Provide the (x, y) coordinate of the cell's center where the given text is located.  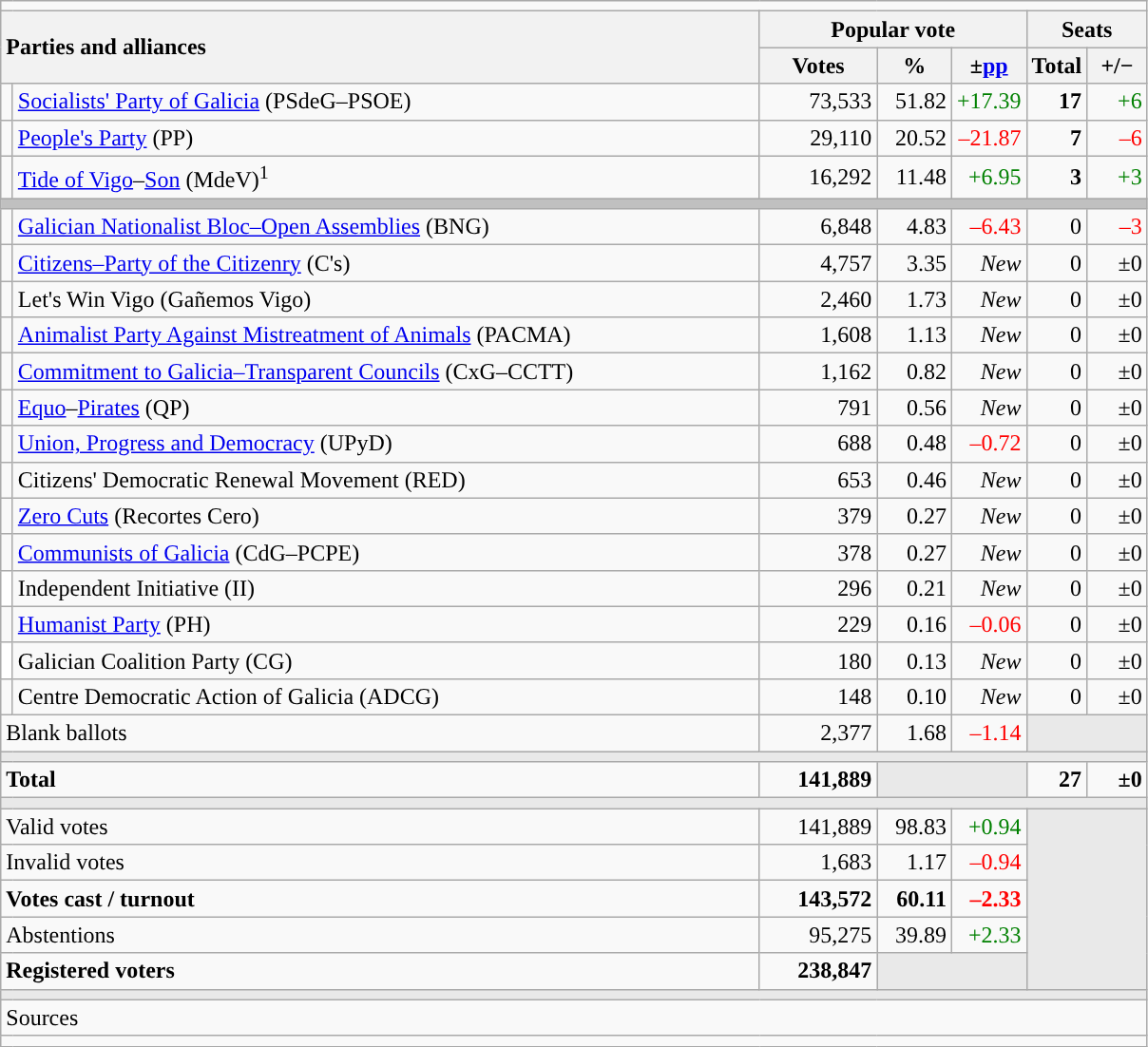
Sources (574, 1018)
Galician Coalition Party (CG) (386, 660)
–1.14 (988, 733)
0.10 (914, 696)
Invalid votes (380, 863)
2,377 (818, 733)
3 (1057, 177)
Galician Nationalist Bloc–Open Assemblies (BNG) (386, 227)
Valid votes (380, 827)
+/− (1118, 66)
98.83 (914, 827)
+0.94 (988, 827)
Abstentions (380, 935)
Commitment to Galicia–Transparent Councils (CxG–CCTT) (386, 371)
1.17 (914, 863)
Blank ballots (380, 733)
143,572 (818, 899)
Votes (818, 66)
+2.33 (988, 935)
229 (818, 624)
0.21 (914, 588)
–0.72 (988, 444)
–6.43 (988, 227)
39.89 (914, 935)
Zero Cuts (Recortes Cero) (386, 516)
0.16 (914, 624)
+6 (1118, 102)
Equo–Pirates (QP) (386, 408)
60.11 (914, 899)
0.13 (914, 660)
11.48 (914, 177)
Parties and alliances (380, 48)
95,275 (818, 935)
688 (818, 444)
6,848 (818, 227)
Votes cast / turnout (380, 899)
±pp (988, 66)
0.48 (914, 444)
Independent Initiative (II) (386, 588)
653 (818, 480)
Animalist Party Against Mistreatment of Animals (PACMA) (386, 335)
4,757 (818, 263)
Popular vote (893, 29)
0.46 (914, 480)
180 (818, 660)
Tide of Vigo–Son (MdeV)1 (386, 177)
148 (818, 696)
29,110 (818, 138)
1,608 (818, 335)
People's Party (PP) (386, 138)
17 (1057, 102)
73,533 (818, 102)
4.83 (914, 227)
Socialists' Party of Galicia (PSdeG–PSOE) (386, 102)
Citizens' Democratic Renewal Movement (RED) (386, 480)
% (914, 66)
2,460 (818, 299)
Citizens–Party of the Citizenry (C's) (386, 263)
27 (1057, 780)
51.82 (914, 102)
–21.87 (988, 138)
379 (818, 516)
3.35 (914, 263)
1.73 (914, 299)
1.68 (914, 733)
Registered voters (380, 971)
0.56 (914, 408)
1.13 (914, 335)
–0.94 (988, 863)
Humanist Party (PH) (386, 624)
Seats (1087, 29)
Centre Democratic Action of Galicia (ADCG) (386, 696)
1,683 (818, 863)
1,162 (818, 371)
+17.39 (988, 102)
–2.33 (988, 899)
16,292 (818, 177)
791 (818, 408)
+6.95 (988, 177)
+3 (1118, 177)
296 (818, 588)
Union, Progress and Democracy (UPyD) (386, 444)
0.82 (914, 371)
7 (1057, 138)
378 (818, 552)
20.52 (914, 138)
Communists of Galicia (CdG–PCPE) (386, 552)
238,847 (818, 971)
–6 (1118, 138)
Let's Win Vigo (Gañemos Vigo) (386, 299)
–0.06 (988, 624)
–3 (1118, 227)
